From the cell containing the given text, extract its center point as [x, y] coordinate. 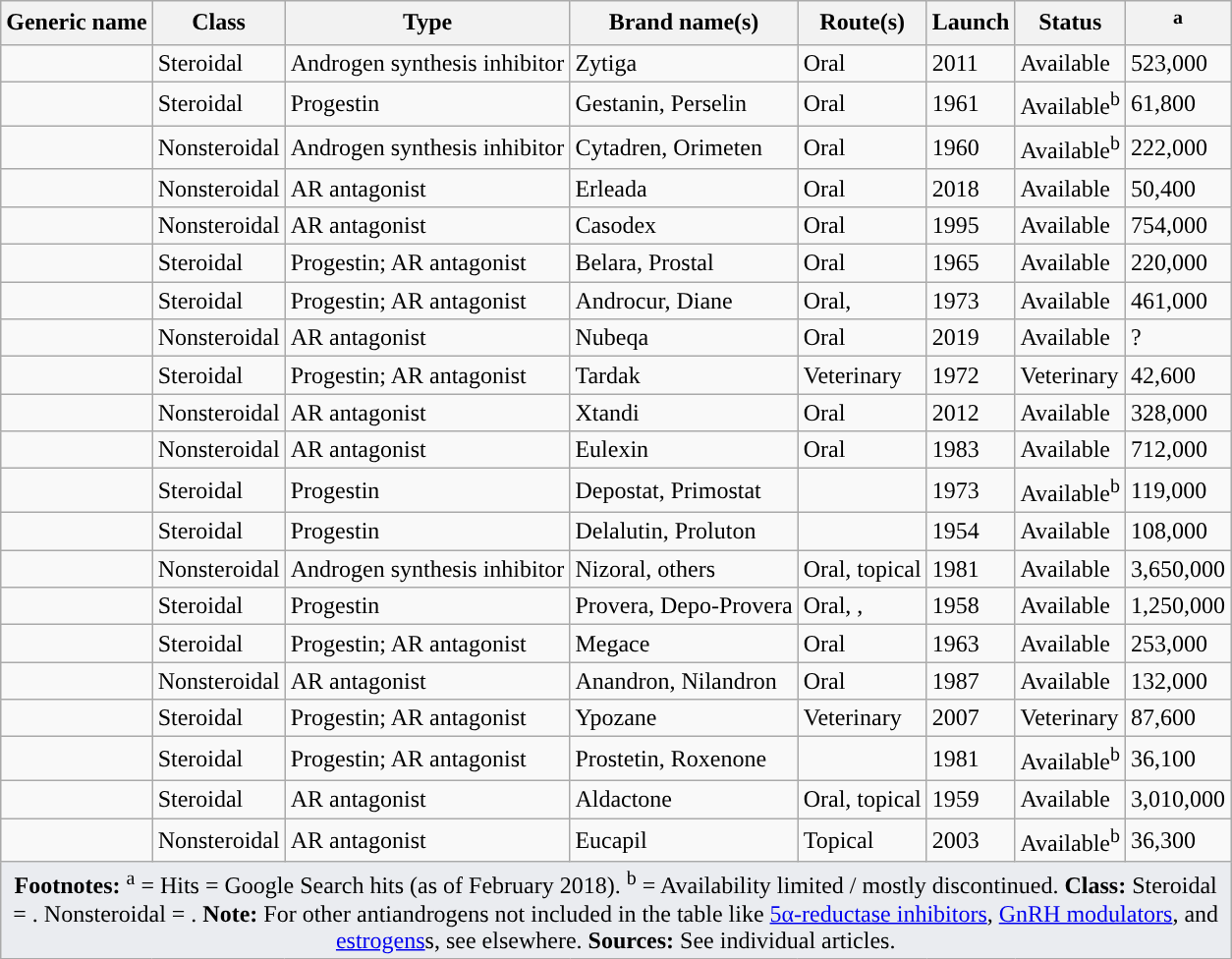
61,800 [1179, 104]
754,000 [1179, 226]
Nubeqa [684, 338]
Oral, [863, 301]
Ypozane [684, 718]
Generic name [77, 24]
328,000 [1179, 413]
2018 [971, 188]
1960 [971, 147]
Provera, Depo-Provera [684, 606]
2007 [971, 718]
2011 [971, 63]
Megace [684, 644]
1,250,000 [1179, 606]
Type [427, 24]
Nizoral, others [684, 569]
Topical [863, 841]
253,000 [1179, 644]
Route(s) [863, 24]
Anandron, Nilandron [684, 681]
Belara, Prostal [684, 263]
108,000 [1179, 532]
36,300 [1179, 841]
712,000 [1179, 450]
Aldactone [684, 799]
3,010,000 [1179, 799]
Zytiga [684, 63]
Erleada [684, 188]
Delalutin, Proluton [684, 532]
Eulexin [684, 450]
3,650,000 [1179, 569]
a [1179, 24]
Class [218, 24]
1983 [971, 450]
Launch [971, 24]
Oral, , [863, 606]
87,600 [1179, 718]
1995 [971, 226]
Cytadren, Orimeten [684, 147]
? [1179, 338]
461,000 [1179, 301]
Eucapil [684, 841]
523,000 [1179, 63]
Xtandi [684, 413]
132,000 [1179, 681]
1961 [971, 104]
42,600 [1179, 375]
50,400 [1179, 188]
Casodex [684, 226]
1963 [971, 644]
Tardak [684, 375]
Brand name(s) [684, 24]
222,000 [1179, 147]
1972 [971, 375]
Gestanin, Perselin [684, 104]
1958 [971, 606]
Androcur, Diane [684, 301]
2003 [971, 841]
Prostetin, Roxenone [684, 759]
1954 [971, 532]
2019 [971, 338]
1959 [971, 799]
1987 [971, 681]
2012 [971, 413]
220,000 [1179, 263]
1965 [971, 263]
36,100 [1179, 759]
Status [1071, 24]
Depostat, Primostat [684, 491]
119,000 [1179, 491]
